Extract the (X, Y) coordinate from the center of the cell holding the provided text.  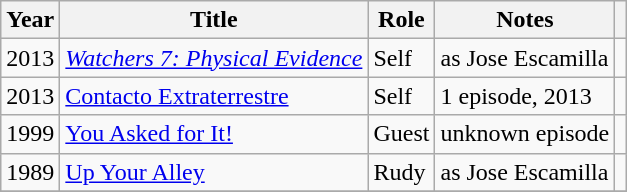
Contacto Extraterrestre (214, 96)
Year (30, 20)
Notes (525, 20)
1989 (30, 172)
Up Your Alley (214, 172)
Role (402, 20)
1 episode, 2013 (525, 96)
Guest (402, 134)
unknown episode (525, 134)
Title (214, 20)
1999 (30, 134)
Rudy (402, 172)
You Asked for It! (214, 134)
Watchers 7: Physical Evidence (214, 58)
